Scan for the cell matching the given text and deliver its [X, Y] coordinate at center. 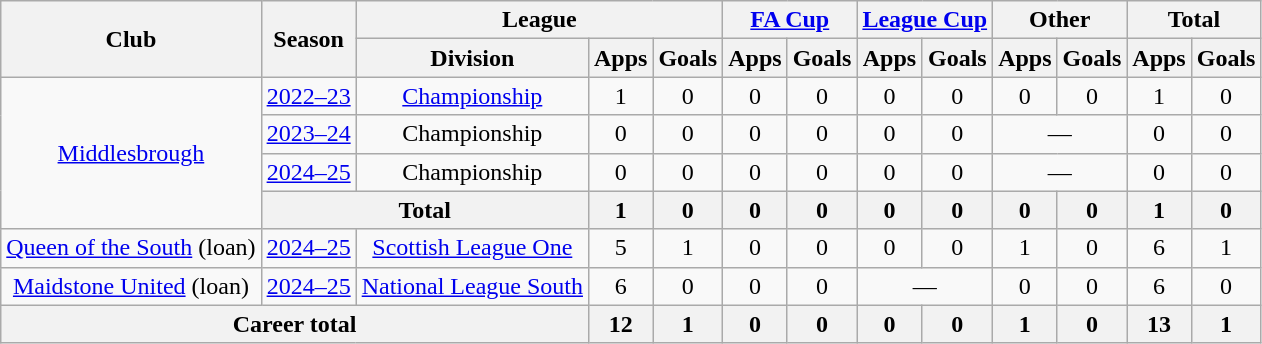
Scottish League One [472, 248]
Career total [295, 324]
2022–23 [308, 96]
2023–24 [308, 134]
Maidstone United (loan) [131, 286]
12 [620, 324]
FA Cup [790, 20]
Queen of the South (loan) [131, 248]
Other [1060, 20]
Club [131, 39]
13 [1159, 324]
5 [620, 248]
League [540, 20]
League Cup [925, 20]
National League South [472, 286]
Season [308, 39]
Division [472, 58]
Middlesbrough [131, 153]
